Determine the [x, y] coordinate at the center of the cell enclosing the given text.  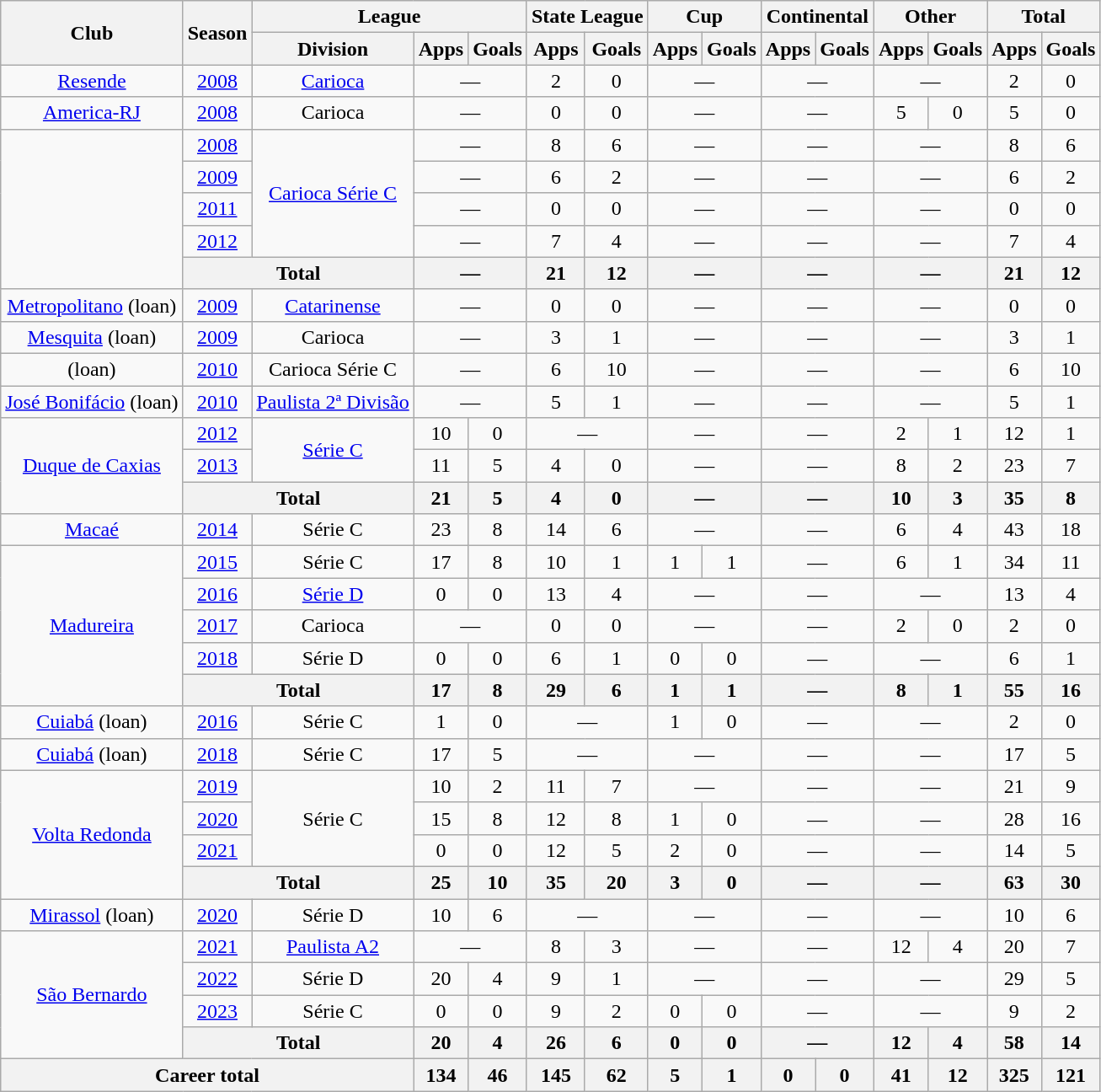
18 [1071, 530]
Career total [207, 1075]
Metropolitano (loan) [92, 305]
15 [441, 818]
2019 [217, 786]
State League [587, 17]
2022 [217, 979]
Resende [92, 81]
America-RJ [92, 113]
Mirassol (loan) [92, 914]
Club [92, 33]
José Bonifácio (loan) [92, 402]
São Bernardo [92, 995]
41 [901, 1075]
34 [1014, 562]
121 [1071, 1075]
Cup [704, 17]
(loan) [92, 369]
28 [1014, 818]
46 [498, 1075]
Macaé [92, 530]
2017 [217, 626]
Season [217, 33]
26 [556, 1043]
2015 [217, 562]
Continental [817, 17]
Duque de Caxias [92, 466]
League [389, 17]
Madureira [92, 626]
58 [1014, 1043]
Volta Redonda [92, 834]
Mesquita (loan) [92, 337]
63 [1014, 882]
325 [1014, 1075]
134 [441, 1075]
43 [1014, 530]
Paulista 2ª Divisão [333, 402]
55 [1014, 690]
30 [1071, 882]
Catarinense [333, 305]
25 [441, 882]
2023 [217, 1011]
2014 [217, 530]
62 [617, 1075]
Paulista A2 [333, 947]
Division [333, 49]
2011 [217, 209]
2013 [217, 466]
Other [930, 17]
145 [556, 1075]
